Output the (x, y) coordinate of the center of the cell containing the given text.  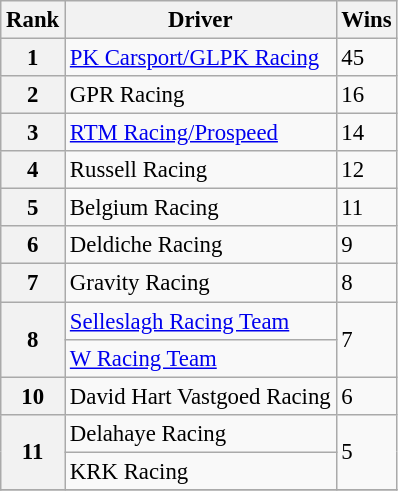
RTM Racing/Prospeed (200, 133)
Rank (33, 20)
GPR Racing (200, 95)
KRK Racing (200, 471)
Selleslagh Racing Team (200, 321)
14 (366, 133)
Driver (200, 20)
1 (33, 58)
Belgium Racing (200, 208)
10 (33, 396)
Russell Racing (200, 170)
PK Carsport/GLPK Racing (200, 58)
Gravity Racing (200, 283)
Delahaye Racing (200, 433)
45 (366, 58)
3 (33, 133)
9 (366, 245)
12 (366, 170)
16 (366, 95)
Wins (366, 20)
4 (33, 170)
David Hart Vastgoed Racing (200, 396)
W Racing Team (200, 358)
2 (33, 95)
Deldiche Racing (200, 245)
